Return [X, Y] of the center of cell containing provided text 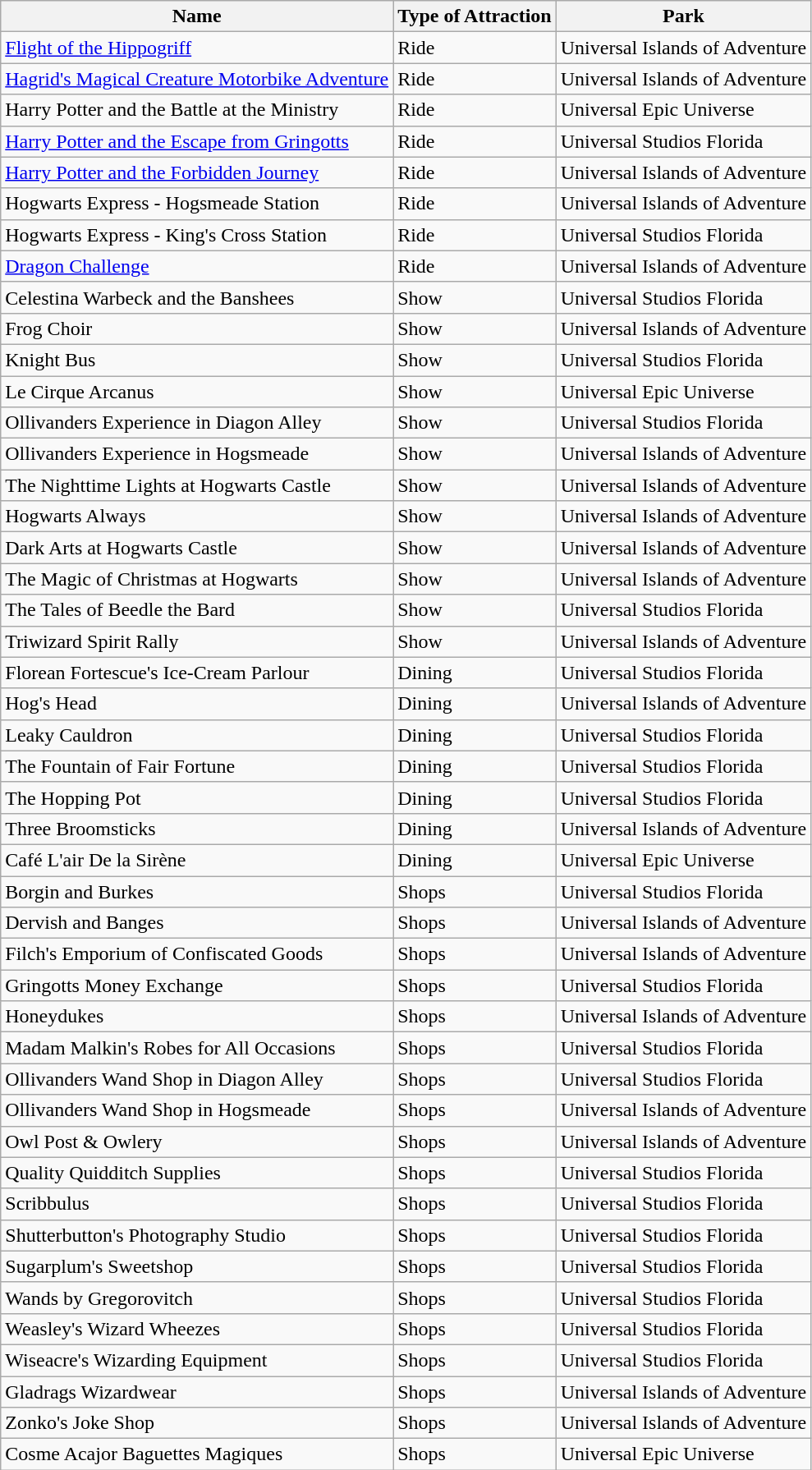
Weasley's Wizard Wheezes [197, 1329]
Florean Fortescue's Ice-Cream Parlour [197, 673]
Sugarplum's Sweetshop [197, 1266]
Hagrid's Magical Creature Motorbike Adventure [197, 79]
Hogwarts Express - Hogsmeade Station [197, 204]
Leaky Cauldron [197, 735]
Gringotts Money Exchange [197, 985]
Borgin and Burkes [197, 891]
Hog's Head [197, 704]
Dark Arts at Hogwarts Castle [197, 548]
Honeydukes [197, 1017]
The Magic of Christmas at Hogwarts [197, 579]
Shutterbutton's Photography Studio [197, 1235]
Cosme Acajor Baguettes Magiques [197, 1454]
The Nighttime Lights at Hogwarts Castle [197, 485]
Frog Choir [197, 328]
The Fountain of Fair Fortune [197, 766]
Flight of the Hippogriff [197, 48]
Ollivanders Experience in Hogsmeade [197, 454]
Ollivanders Wand Shop in Diagon Alley [197, 1079]
Park [683, 16]
Zonko's Joke Shop [197, 1423]
Madam Malkin's Robes for All Occasions [197, 1048]
Knight Bus [197, 360]
Harry Potter and the Battle at the Ministry [197, 110]
Harry Potter and the Forbidden Journey [197, 172]
Wiseacre's Wizarding Equipment [197, 1360]
Name [197, 16]
Harry Potter and the Escape from Gringotts [197, 141]
The Tales of Beedle the Bard [197, 610]
Hogwarts Always [197, 517]
Wands by Gregorovitch [197, 1298]
Dragon Challenge [197, 266]
Dervish and Banges [197, 923]
Three Broomsticks [197, 829]
Café L'air De la Sirène [197, 860]
Ollivanders Wand Shop in Hogsmeade [197, 1110]
Owl Post & Owlery [197, 1142]
Le Cirque Arcanus [197, 392]
Scribbulus [197, 1204]
Ollivanders Experience in Diagon Alley [197, 423]
Filch's Emporium of Confiscated Goods [197, 954]
Gladrags Wizardwear [197, 1392]
Hogwarts Express - King's Cross Station [197, 235]
Type of Attraction [475, 16]
Triwizard Spirit Rally [197, 641]
The Hopping Pot [197, 797]
Celestina Warbeck and the Banshees [197, 297]
Quality Quidditch Supplies [197, 1173]
